Find where the given text appears and provide that cell's center as [x, y] coordinate. 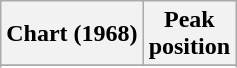
Peakposition [189, 34]
Chart (1968) [72, 34]
